For the text-containing cell, return its midpoint in [x, y] coordinate format. 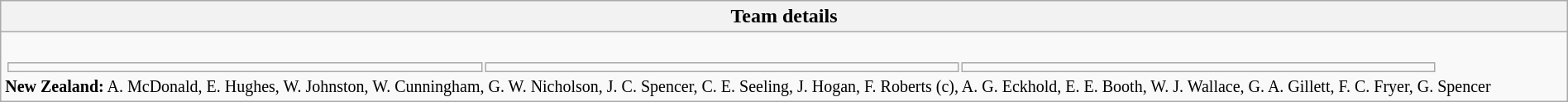
Team details [784, 17]
